Detect which cell encompasses the target text, then output its (X, Y) center coordinate. 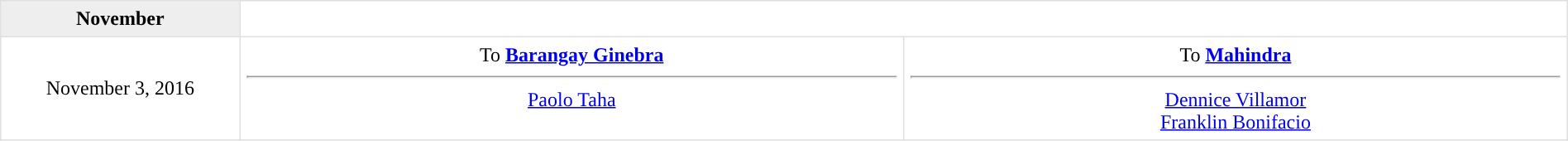
November (121, 19)
November 3, 2016 (121, 88)
To MahindraDennice VillamorFranklin Bonifacio (1236, 88)
To Barangay GinebraPaolo Taha (572, 88)
